From the cell containing the given text, extract its center point as [X, Y] coordinate. 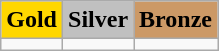
Bronze [176, 20]
Gold [32, 20]
Silver [98, 20]
